Search for the cell housing the specified text and yield its [x, y] center coordinate. 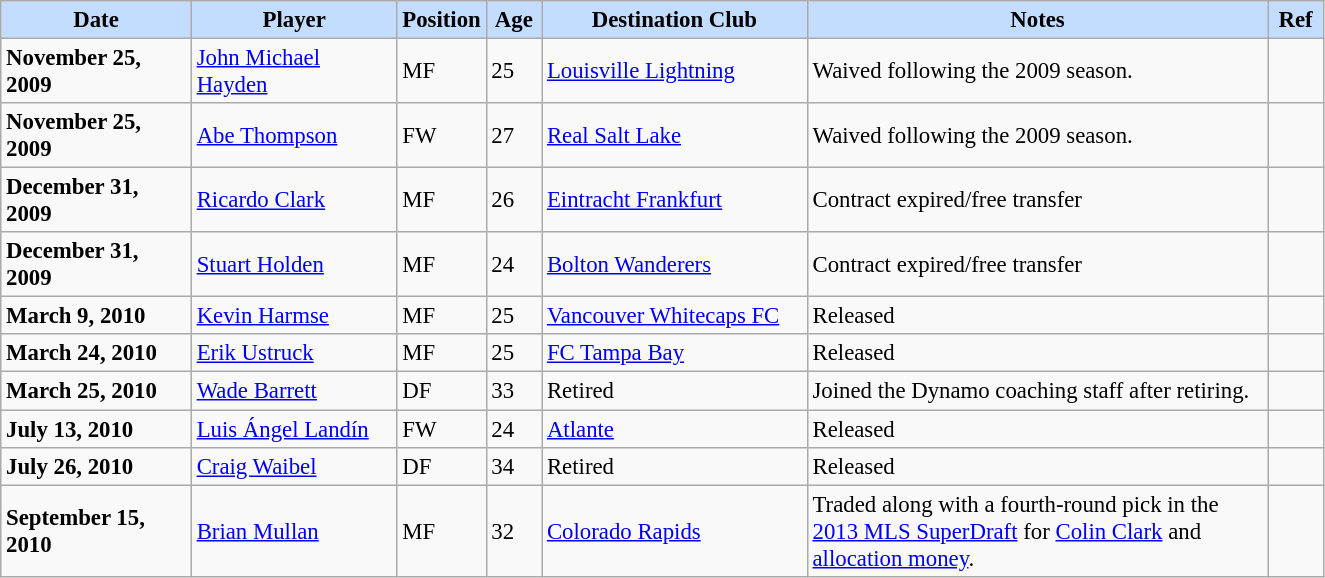
Craig Waibel [294, 466]
Kevin Harmse [294, 316]
Bolton Wanderers [675, 264]
Erik Ustruck [294, 353]
July 26, 2010 [96, 466]
Eintracht Frankfurt [675, 200]
34 [514, 466]
27 [514, 136]
Colorado Rapids [675, 531]
33 [514, 391]
Ref [1296, 20]
Real Salt Lake [675, 136]
September 15, 2010 [96, 531]
Louisville Lightning [675, 72]
Vancouver Whitecaps FC [675, 316]
Wade Barrett [294, 391]
Age [514, 20]
Player [294, 20]
Stuart Holden [294, 264]
July 13, 2010 [96, 429]
Notes [1038, 20]
March 9, 2010 [96, 316]
Ricardo Clark [294, 200]
FC Tampa Bay [675, 353]
26 [514, 200]
Brian Mullan [294, 531]
John Michael Hayden [294, 72]
Joined the Dynamo coaching staff after retiring. [1038, 391]
Atlante [675, 429]
Abe Thompson [294, 136]
32 [514, 531]
Destination Club [675, 20]
Traded along with a fourth-round pick in the 2013 MLS SuperDraft for Colin Clark and allocation money. [1038, 531]
Position [442, 20]
March 25, 2010 [96, 391]
Date [96, 20]
March 24, 2010 [96, 353]
Luis Ángel Landín [294, 429]
